Identify which cell holds the provided text, then report its [x, y] central coordinate. 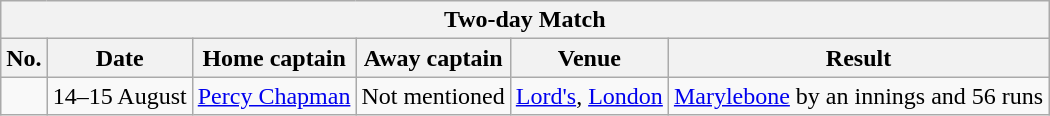
Marylebone by an innings and 56 runs [858, 96]
Away captain [433, 58]
Venue [589, 58]
Result [858, 58]
Percy Chapman [274, 96]
Home captain [274, 58]
14–15 August [120, 96]
Date [120, 58]
No. [24, 58]
Not mentioned [433, 96]
Two-day Match [525, 20]
Lord's, London [589, 96]
